Scan for the cell matching the given text and deliver its (x, y) coordinate at center. 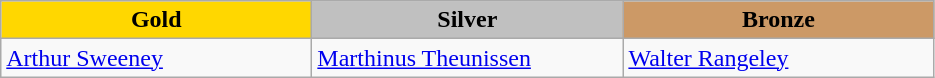
Silver (468, 20)
Bronze (778, 20)
Arthur Sweeney (156, 58)
Walter Rangeley (778, 58)
Marthinus Theunissen (468, 58)
Gold (156, 20)
